Identify which cell holds the provided text, then report its [X, Y] central coordinate. 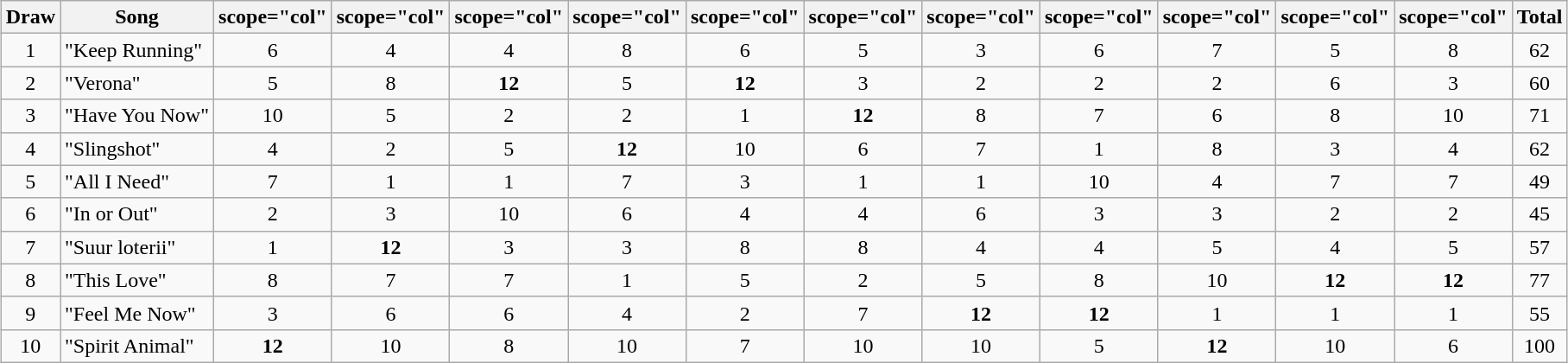
"Have You Now" [137, 116]
57 [1540, 247]
Total [1540, 17]
"Verona" [137, 83]
77 [1540, 280]
71 [1540, 116]
55 [1540, 313]
Draw [30, 17]
9 [30, 313]
"All I Need" [137, 181]
"Spirit Animal" [137, 346]
"Suur loterii" [137, 247]
Song [137, 17]
60 [1540, 83]
49 [1540, 181]
"In or Out" [137, 214]
"Slingshot" [137, 149]
45 [1540, 214]
"Keep Running" [137, 50]
"This Love" [137, 280]
"Feel Me Now" [137, 313]
100 [1540, 346]
